Search for the cell housing the specified text and yield its (X, Y) center coordinate. 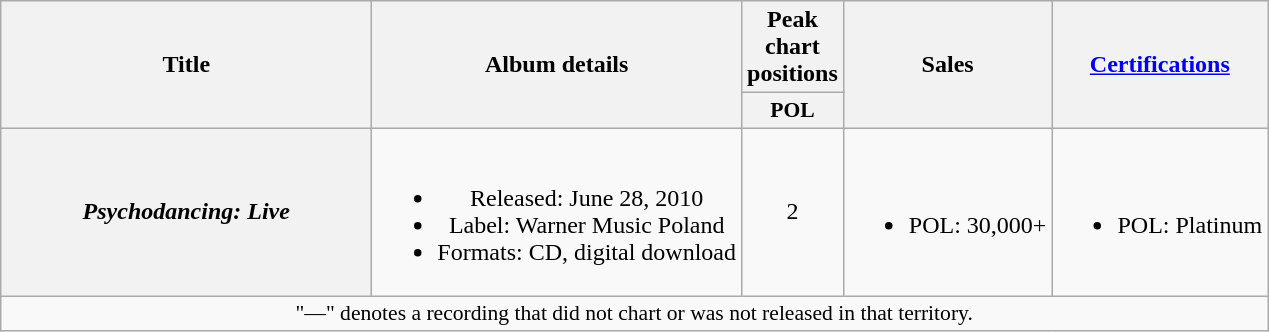
Psychodancing: Live (186, 212)
Sales (948, 65)
Album details (557, 65)
POL (793, 111)
Certifications (1160, 65)
POL: Platinum (1160, 212)
Peak chart positions (793, 47)
Title (186, 65)
2 (793, 212)
Released: June 28, 2010Label: Warner Music PolandFormats: CD, digital download (557, 212)
"—" denotes a recording that did not chart or was not released in that territory. (634, 314)
POL: 30,000+ (948, 212)
